From the cell containing the given text, extract its center point as (X, Y) coordinate. 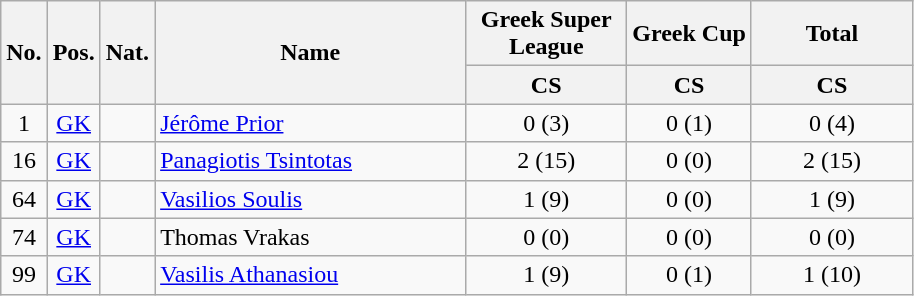
Greek Cup (690, 34)
16 (24, 161)
1 (24, 123)
Greek Super League (546, 34)
Thomas Vrakas (310, 237)
1 (10) (832, 275)
Nat. (127, 52)
99 (24, 275)
No. (24, 52)
Jérôme Prior (310, 123)
64 (24, 199)
Panagiotis Tsintotas (310, 161)
Total (832, 34)
Name (310, 52)
0 (4) (832, 123)
0 (3) (546, 123)
Vasilis Athanasiou (310, 275)
74 (24, 237)
Pos. (74, 52)
Vasilios Soulis (310, 199)
